Search for the cell housing the specified text and yield its [X, Y] center coordinate. 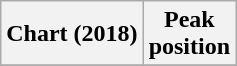
Peak position [189, 34]
Chart (2018) [72, 34]
